Provide the (X, Y) coordinate of the cell's center where the given text is located.  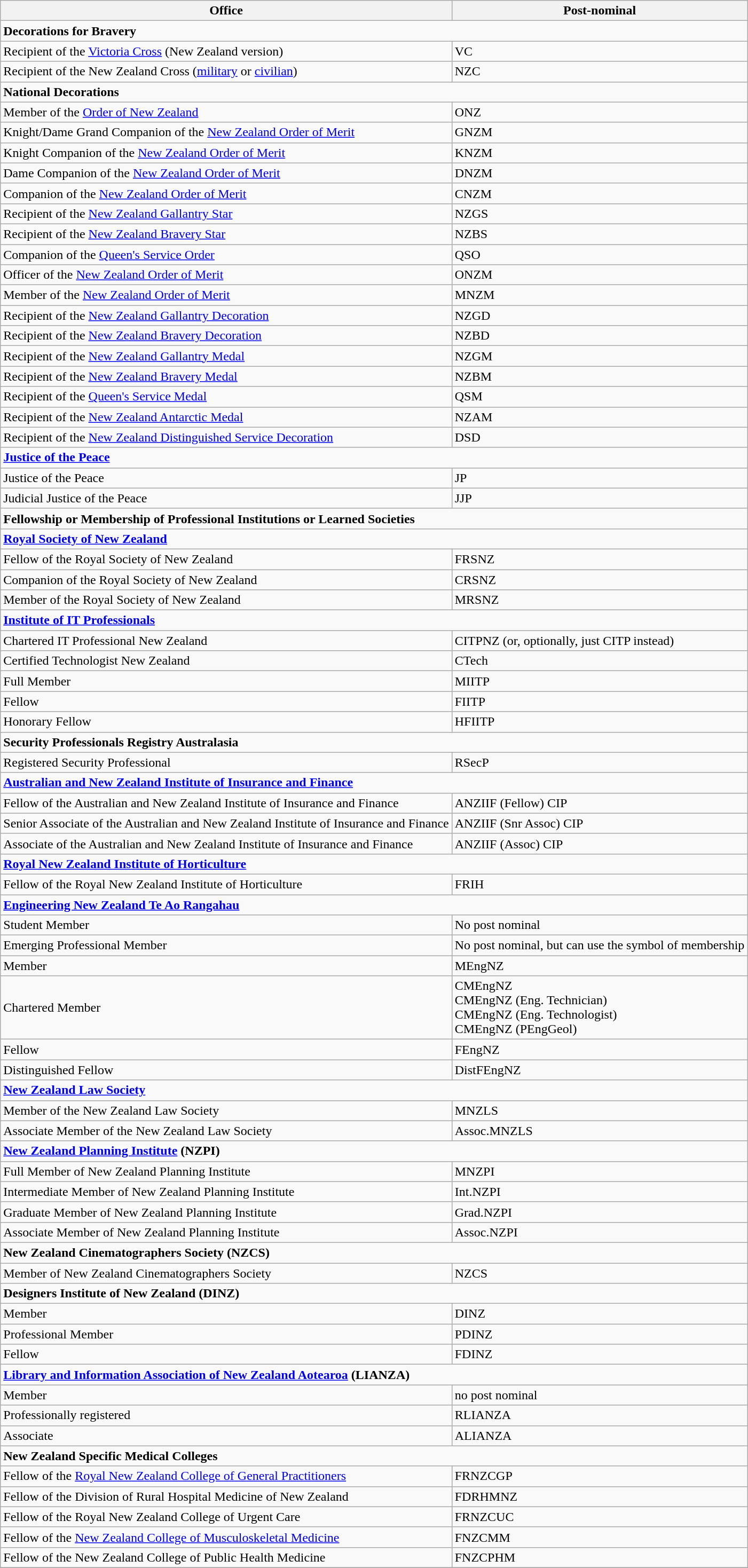
PDINZ (600, 1334)
MNZM (600, 295)
DSD (600, 437)
MEngNZ (600, 966)
Officer of the New Zealand Order of Merit (226, 275)
New Zealand Planning Institute (NZPI) (374, 1151)
NZBM (600, 376)
Fellowship or Membership of Professional Institutions or Learned Societies (374, 518)
no post nominal (600, 1395)
Recipient of the New Zealand Distinguished Service Decoration (226, 437)
NZGD (600, 316)
Office (226, 11)
Fellow of the Royal New Zealand College of General Practitioners (226, 1476)
No post nominal, but can use the symbol of membership (600, 945)
Fellow of the Royal New Zealand College of Urgent Care (226, 1517)
Professional Member (226, 1334)
ONZ (600, 112)
QSO (600, 255)
Professionally registered (226, 1415)
RSecP (600, 762)
Recipient of the New Zealand Bravery Medal (226, 376)
Chartered Member (226, 1008)
Recipient of the New Zealand Cross (military or civilian) (226, 72)
Institute of IT Professionals (374, 620)
JJP (600, 498)
New Zealand Law Society (374, 1090)
NZGS (600, 214)
FRNZCUC (600, 1517)
Distinguished Fellow (226, 1070)
DNZM (600, 173)
ALIANZA (600, 1436)
Library and Information Association of New Zealand Aotearoa (LIANZA) (374, 1375)
Assoc.MNZLS (600, 1131)
Student Member (226, 925)
Australian and New Zealand Institute of Insurance and Finance (374, 783)
Recipient of the Queen's Service Medal (226, 397)
KNZM (600, 153)
FEngNZ (600, 1050)
Knight Companion of the New Zealand Order of Merit (226, 153)
National Decorations (374, 92)
RLIANZA (600, 1415)
Knight/Dame Grand Companion of the New Zealand Order of Merit (226, 132)
Senior Associate of the Australian and New Zealand Institute of Insurance and Finance (226, 823)
Companion of the New Zealand Order of Merit (226, 193)
FRIH (600, 884)
Fellow of the Division of Rural Hospital Medicine of New Zealand (226, 1496)
FRNZCGP (600, 1476)
Recipient of the New Zealand Gallantry Medal (226, 356)
Fellow of the Royal New Zealand Institute of Horticulture (226, 884)
Emerging Professional Member (226, 945)
DistFEngNZ (600, 1070)
Associate (226, 1436)
NZAM (600, 417)
Recipient of the New Zealand Gallantry Star (226, 214)
VC (600, 51)
ONZM (600, 275)
MNZLS (600, 1110)
New Zealand Specific Medical Colleges (374, 1456)
MIITP (600, 681)
ANZIIF (Snr Assoc) CIP (600, 823)
FNZCPHM (600, 1557)
Registered Security Professional (226, 762)
CITPNZ (or, optionally, just CITP instead) (600, 641)
Companion of the Queen's Service Order (226, 255)
MNZPI (600, 1171)
Engineering New Zealand Te Ao Rangahau (374, 905)
Intermediate Member of New Zealand Planning Institute (226, 1192)
Certified Technologist New Zealand (226, 661)
Designers Institute of New Zealand (DINZ) (374, 1294)
Honorary Fellow (226, 722)
Full Member (226, 681)
Member of the New Zealand Law Society (226, 1110)
JP (600, 478)
NZBS (600, 234)
FRSNZ (600, 559)
Assoc.NZPI (600, 1232)
Post-nominal (600, 11)
CNZM (600, 193)
Royal New Zealand Institute of Horticulture (374, 864)
No post nominal (600, 925)
CRSNZ (600, 579)
Grad.NZPI (600, 1212)
Recipient of the New Zealand Gallantry Decoration (226, 316)
Decorations for Bravery (374, 31)
GNZM (600, 132)
FIITP (600, 702)
NZC (600, 72)
New Zealand Cinematographers Society (NZCS) (374, 1252)
Chartered IT Professional New Zealand (226, 641)
Fellow of the New Zealand College of Musculoskeletal Medicine (226, 1537)
Associate Member of the New Zealand Law Society (226, 1131)
FNZCMM (600, 1537)
FDRHMNZ (600, 1496)
FDINZ (600, 1354)
Recipient of the Victoria Cross (New Zealand version) (226, 51)
CTech (600, 661)
Member of the Order of New Zealand (226, 112)
Recipient of the New Zealand Bravery Star (226, 234)
Royal Society of New Zealand (374, 539)
QSM (600, 397)
Fellow of the Royal Society of New Zealand (226, 559)
Int.NZPI (600, 1192)
Recipient of the New Zealand Bravery Decoration (226, 336)
NZBD (600, 336)
Fellow of the Australian and New Zealand Institute of Insurance and Finance (226, 803)
ANZIIF (Fellow) CIP (600, 803)
NZCS (600, 1273)
Companion of the Royal Society of New Zealand (226, 579)
DINZ (600, 1314)
ANZIIF (Assoc) CIP (600, 844)
CMEngNZCMEngNZ (Eng. Technician)CMEngNZ (Eng. Technologist)CMEngNZ (PEngGeol) (600, 1008)
MRSNZ (600, 600)
Security Professionals Registry Australasia (374, 742)
NZGM (600, 356)
Judicial Justice of the Peace (226, 498)
Member of the New Zealand Order of Merit (226, 295)
Associate Member of New Zealand Planning Institute (226, 1232)
Graduate Member of New Zealand Planning Institute (226, 1212)
Associate of the Australian and New Zealand Institute of Insurance and Finance (226, 844)
Member of New Zealand Cinematographers Society (226, 1273)
Full Member of New Zealand Planning Institute (226, 1171)
Fellow of the New Zealand College of Public Health Medicine (226, 1557)
HFIITP (600, 722)
Recipient of the New Zealand Antarctic Medal (226, 417)
Dame Companion of the New Zealand Order of Merit (226, 173)
Member of the Royal Society of New Zealand (226, 600)
